Detect which cell encompasses the target text, then output its [x, y] center coordinate. 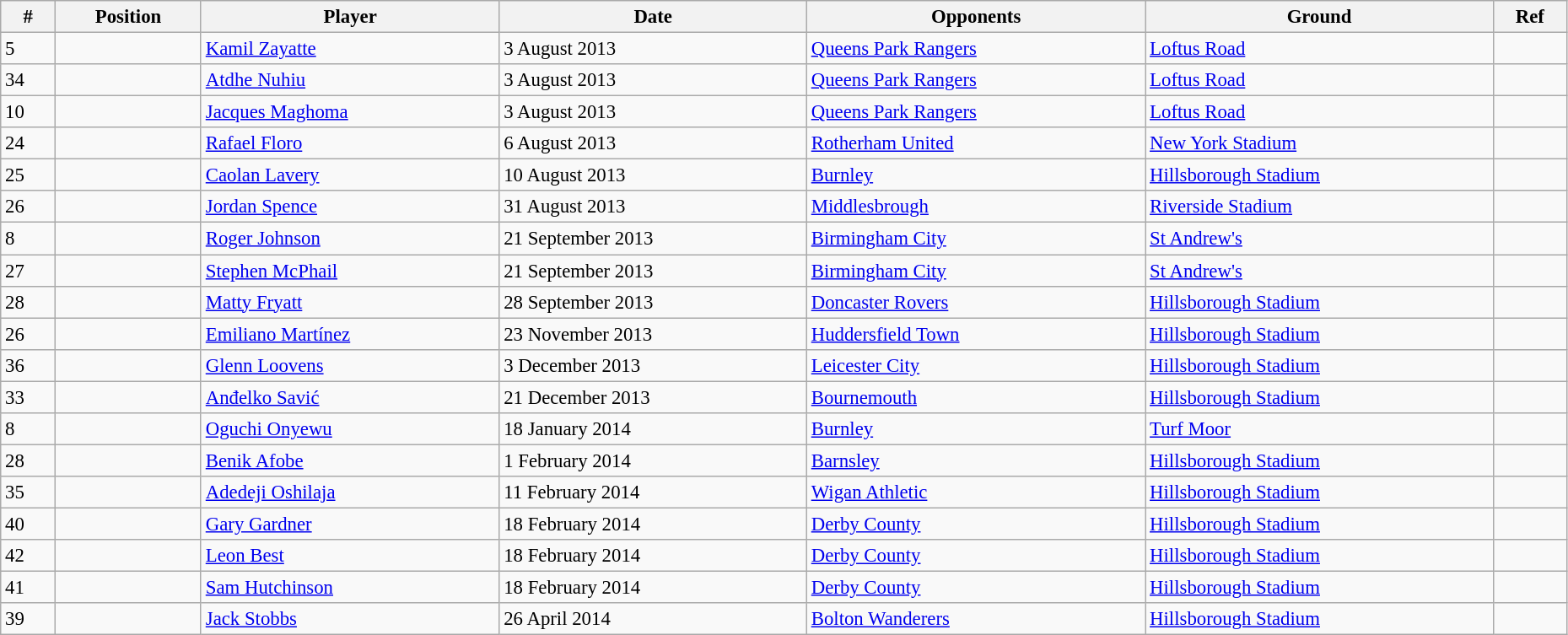
26 April 2014 [653, 619]
Opponents [975, 17]
Turf Moor [1319, 429]
5 [29, 49]
Oguchi Onyewu [349, 429]
Leicester City [975, 365]
6 August 2013 [653, 143]
Date [653, 17]
Ground [1319, 17]
Anđelko Savić [349, 397]
42 [29, 556]
Caolan Lavery [349, 175]
Matty Fryatt [349, 302]
Position [128, 17]
New York Stadium [1319, 143]
25 [29, 175]
40 [29, 524]
10 [29, 112]
Rotherham United [975, 143]
1 February 2014 [653, 460]
Wigan Athletic [975, 492]
21 December 2013 [653, 397]
Huddersfield Town [975, 334]
Jack Stobbs [349, 619]
3 December 2013 [653, 365]
33 [29, 397]
41 [29, 588]
36 [29, 365]
Roger Johnson [349, 239]
10 August 2013 [653, 175]
18 January 2014 [653, 429]
Atdhe Nuhiu [349, 80]
Rafael Floro [349, 143]
Bolton Wanderers [975, 619]
28 September 2013 [653, 302]
Ref [1530, 17]
24 [29, 143]
Emiliano Martínez [349, 334]
Jordan Spence [349, 207]
31 August 2013 [653, 207]
Doncaster Rovers [975, 302]
35 [29, 492]
11 February 2014 [653, 492]
Jacques Maghoma [349, 112]
Gary Gardner [349, 524]
Riverside Stadium [1319, 207]
Bournemouth [975, 397]
Sam Hutchinson [349, 588]
Glenn Loovens [349, 365]
# [29, 17]
Adedeji Oshilaja [349, 492]
39 [29, 619]
Kamil Zayatte [349, 49]
Leon Best [349, 556]
Middlesbrough [975, 207]
Stephen McPhail [349, 271]
Benik Afobe [349, 460]
Barnsley [975, 460]
23 November 2013 [653, 334]
27 [29, 271]
34 [29, 80]
Player [349, 17]
